For the text-containing cell, return its midpoint in (X, Y) coordinate format. 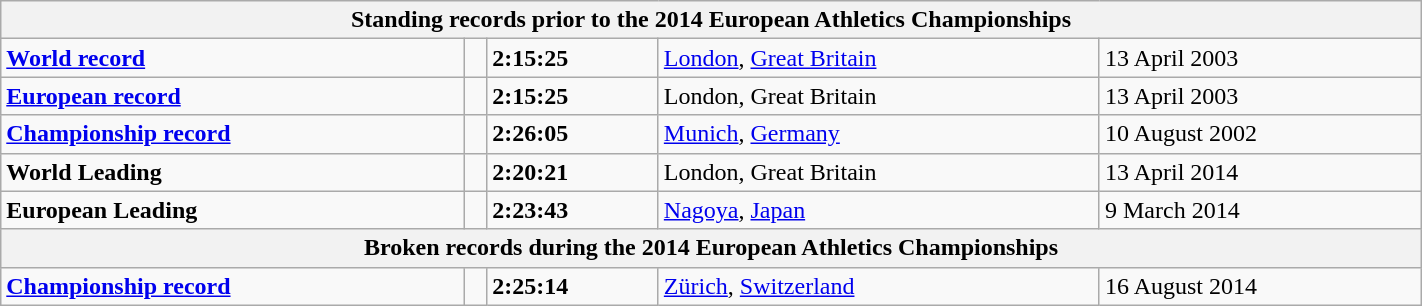
16 August 2014 (1260, 286)
2:26:05 (573, 134)
World Leading (233, 172)
2:23:43 (573, 210)
World record (233, 58)
Nagoya, Japan (878, 210)
9 March 2014 (1260, 210)
2:20:21 (573, 172)
European record (233, 96)
European Leading (233, 210)
10 August 2002 (1260, 134)
Munich, Germany (878, 134)
13 April 2014 (1260, 172)
Broken records during the 2014 European Athletics Championships (711, 248)
Zürich, Switzerland (878, 286)
2:25:14 (573, 286)
Standing records prior to the 2014 European Athletics Championships (711, 20)
